Detect which cell encompasses the target text, then output its (x, y) center coordinate. 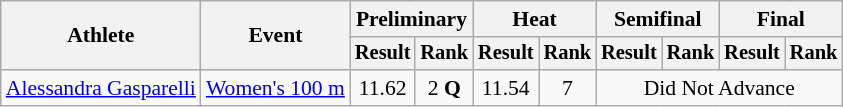
Final (780, 19)
Semifinal (658, 19)
11.62 (383, 88)
Athlete (101, 36)
Heat (534, 19)
Preliminary (412, 19)
11.54 (506, 88)
Women's 100 m (276, 88)
Did Not Advance (719, 88)
7 (568, 88)
Alessandra Gasparelli (101, 88)
2 Q (444, 88)
Event (276, 36)
